Capture the cell that displays the provided text and extract its [x, y] central coordinate. 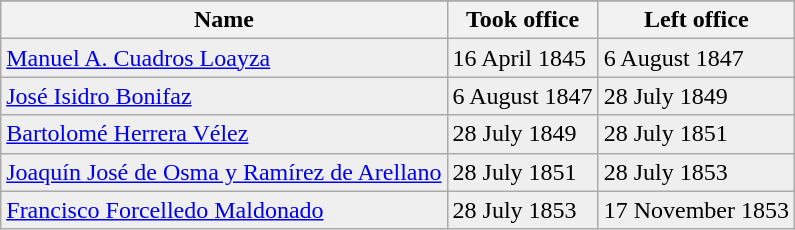
16 April 1845 [522, 58]
Manuel A. Cuadros Loayza [224, 58]
Bartolomé Herrera Vélez [224, 134]
Joaquín José de Osma y Ramírez de Arellano [224, 172]
17 November 1853 [696, 210]
Left office [696, 20]
Francisco Forcelledo Maldonado [224, 210]
Took office [522, 20]
José Isidro Bonifaz [224, 96]
Name [224, 20]
